Identify which cell holds the provided text, then report its (X, Y) central coordinate. 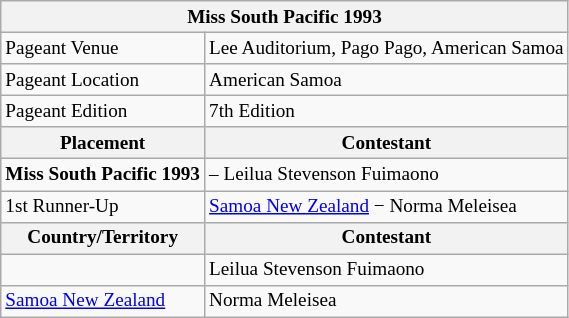
Country/Territory (103, 238)
Samoa New Zealand − Norma Meleisea (387, 206)
American Samoa (387, 80)
Samoa New Zealand (103, 301)
Norma Meleisea (387, 301)
Pageant Edition (103, 111)
Lee Auditorium, Pago Pago, American Samoa (387, 48)
Placement (103, 143)
Leilua Stevenson Fuimaono (387, 270)
Pageant Venue (103, 48)
– Leilua Stevenson Fuimaono (387, 175)
Pageant Location (103, 80)
1st Runner-Up (103, 206)
7th Edition (387, 111)
